Locate the cell with the specified text and output its [X, Y] center coordinate. 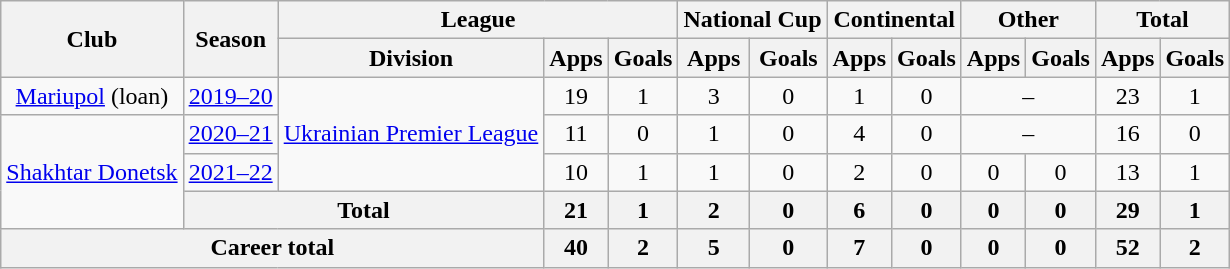
Division [411, 58]
Career total [272, 248]
National Cup [752, 20]
Season [230, 39]
21 [576, 210]
4 [859, 134]
11 [576, 134]
10 [576, 172]
Continental [894, 20]
Club [92, 39]
Other [1028, 20]
2019–20 [230, 96]
2021–22 [230, 172]
2020–21 [230, 134]
13 [1127, 172]
19 [576, 96]
6 [859, 210]
3 [714, 96]
League [478, 20]
7 [859, 248]
40 [576, 248]
Mariupol (loan) [92, 96]
Shakhtar Donetsk [92, 172]
16 [1127, 134]
5 [714, 248]
23 [1127, 96]
29 [1127, 210]
52 [1127, 248]
Ukrainian Premier League [411, 134]
